For the text-containing cell, return its midpoint in (X, Y) coordinate format. 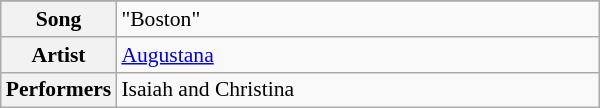
"Boston" (358, 19)
Artist (59, 55)
Performers (59, 90)
Song (59, 19)
Isaiah and Christina (358, 90)
Augustana (358, 55)
